Output the (X, Y) coordinate of the center of the cell containing the given text.  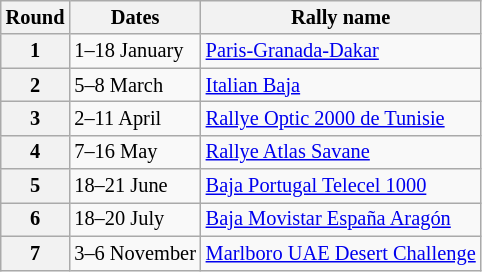
2 (36, 85)
6 (36, 219)
5–8 March (134, 85)
Dates (134, 17)
Rallye Optic 2000 de Tunisie (341, 118)
4 (36, 152)
Marlboro UAE Desert Challenge (341, 253)
3–6 November (134, 253)
18–21 June (134, 186)
7–16 May (134, 152)
Round (36, 17)
Rally name (341, 17)
Rallye Atlas Savane (341, 152)
3 (36, 118)
5 (36, 186)
1–18 January (134, 51)
Paris-Granada-Dakar (341, 51)
Baja Portugal Telecel 1000 (341, 186)
2–11 April (134, 118)
Italian Baja (341, 85)
Baja Movistar España Aragón (341, 219)
7 (36, 253)
1 (36, 51)
18–20 July (134, 219)
